Locate the cell with the specified text and output its (X, Y) center coordinate. 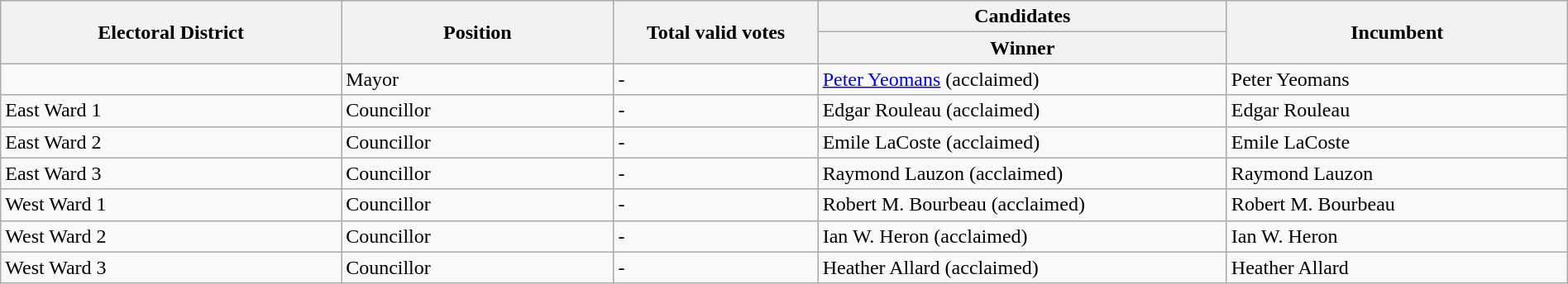
Ian W. Heron (1397, 236)
Total valid votes (716, 32)
East Ward 3 (171, 173)
Edgar Rouleau (1397, 111)
Peter Yeomans (acclaimed) (1022, 79)
Electoral District (171, 32)
East Ward 1 (171, 111)
Winner (1022, 48)
Edgar Rouleau (acclaimed) (1022, 111)
Robert M. Bourbeau (acclaimed) (1022, 205)
Emile LaCoste (1397, 142)
Heather Allard (1397, 267)
West Ward 1 (171, 205)
Incumbent (1397, 32)
Mayor (478, 79)
Candidates (1022, 17)
West Ward 3 (171, 267)
Ian W. Heron (acclaimed) (1022, 236)
Raymond Lauzon (1397, 173)
Peter Yeomans (1397, 79)
Heather Allard (acclaimed) (1022, 267)
Emile LaCoste (acclaimed) (1022, 142)
Robert M. Bourbeau (1397, 205)
East Ward 2 (171, 142)
Position (478, 32)
West Ward 2 (171, 236)
Raymond Lauzon (acclaimed) (1022, 173)
